Return (x, y) of the center of cell containing provided text 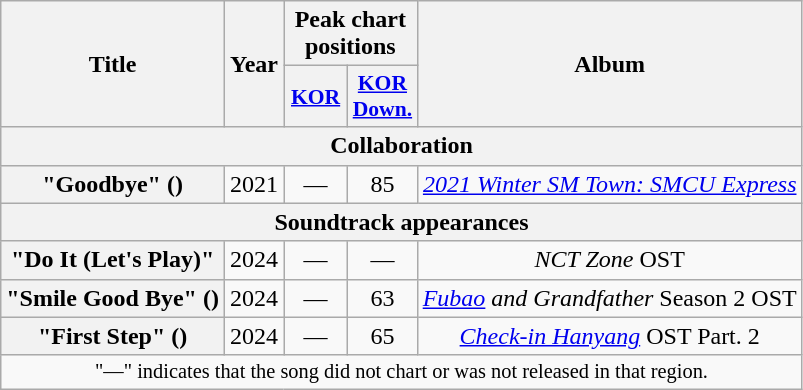
"Do It (Let's Play)" (113, 260)
NCT Zone OST (610, 260)
Title (113, 64)
2021 Winter SM Town: SMCU Express (610, 184)
Collaboration (402, 146)
Fubao and Grandfather Season 2 OST (610, 298)
Soundtrack appearances (402, 222)
2021 (254, 184)
"First Step" () (113, 336)
KORDown. (383, 96)
63 (383, 298)
"Smile Good Bye" () (113, 298)
Check-in Hanyang OST Part. 2 (610, 336)
"Goodbye" () (113, 184)
KOR (316, 96)
85 (383, 184)
Peak chart positions (351, 34)
65 (383, 336)
"—" indicates that the song did not chart or was not released in that region. (402, 372)
Album (610, 64)
Year (254, 64)
